Return (x, y) of the center of cell containing provided text 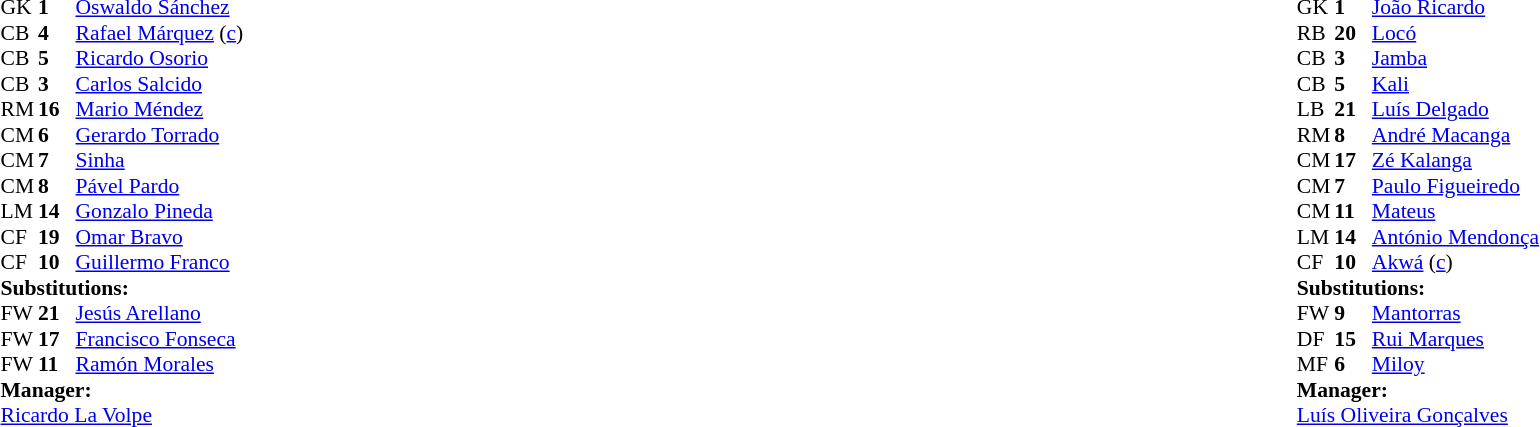
Miloy (1456, 365)
Pável Pardo (160, 186)
Rui Marques (1456, 339)
Akwá (c) (1456, 263)
LB (1316, 109)
4 (57, 33)
Omar Bravo (160, 237)
Paulo Figueiredo (1456, 186)
Gonzalo Pineda (160, 211)
20 (1353, 33)
Ricardo Osorio (160, 59)
RB (1316, 33)
Zé Kalanga (1456, 161)
Mantorras (1456, 313)
Mateus (1456, 211)
Mario Méndez (160, 109)
Ramón Morales (160, 365)
Luís Delgado (1456, 109)
Jamba (1456, 59)
MF (1316, 365)
9 (1353, 313)
Jesús Arellano (160, 313)
Locó (1456, 33)
19 (57, 237)
Rafael Márquez (c) (160, 33)
André Macanga (1456, 135)
Gerardo Torrado (160, 135)
Guillermo Franco (160, 263)
Carlos Salcido (160, 84)
DF (1316, 339)
16 (57, 109)
António Mendonça (1456, 237)
Kali (1456, 84)
Sinha (160, 161)
15 (1353, 339)
Francisco Fonseca (160, 339)
